Provide the [x, y] coordinate of the cell's center where the given text is located.  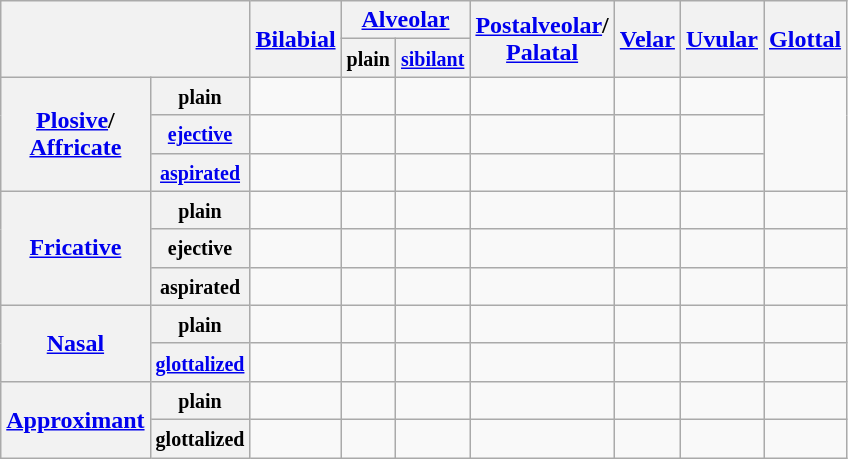
Bilabial [296, 39]
Approximant [76, 419]
Glottal [806, 39]
Alveolar [406, 20]
Nasal [76, 343]
Uvular [722, 39]
Plosive/Affricate [76, 134]
Fricative [76, 248]
Velar [647, 39]
Postalveolar/Palatal [542, 39]
sibilant [433, 58]
